Extract the [x, y] coordinate from the center of the cell holding the provided text.  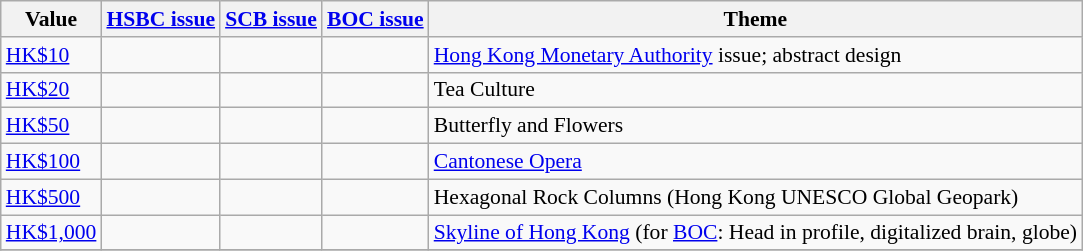
Hong Kong Monetary Authority issue; abstract design [756, 55]
Hexagonal Rock Columns (Hong Kong UNESCO Global Geopark) [756, 197]
HK$1,000 [52, 233]
HK$100 [52, 162]
Cantonese Opera [756, 162]
Tea Culture [756, 90]
Skyline of Hong Kong (for BOC: Head in profile, digitalized brain, globe) [756, 233]
HSBC issue [160, 19]
HK$10 [52, 55]
Theme [756, 19]
HK$20 [52, 90]
HK$500 [52, 197]
SCB issue [271, 19]
Value [52, 19]
BOC issue [376, 19]
Butterfly and Flowers [756, 126]
HK$50 [52, 126]
